Output the [X, Y] coordinate of the center of the cell containing the given text.  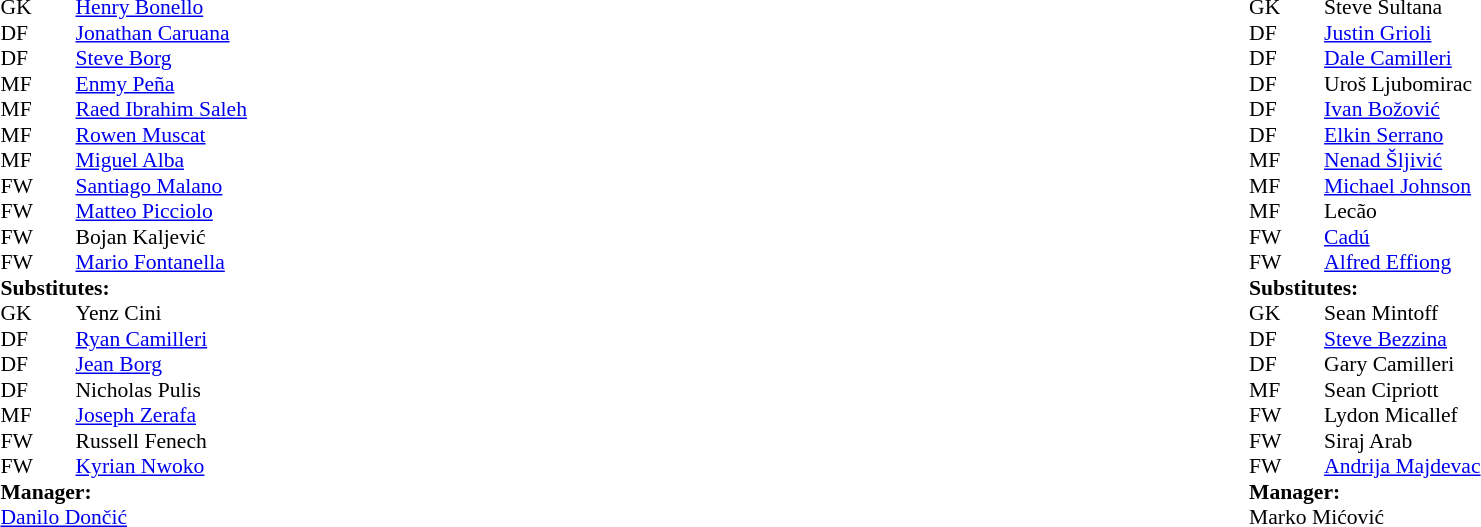
Raed Ibrahim Saleh [162, 109]
Jean Borg [162, 365]
Santiago Malano [162, 186]
Jonathan Caruana [162, 33]
Nicholas Pulis [162, 390]
Joseph Zerafa [162, 415]
Lydon Micallef [1402, 415]
Steve Borg [162, 59]
Justin Grioli [1402, 33]
Dale Camilleri [1402, 59]
Kyrian Nwoko [162, 467]
Russell Fenech [162, 441]
Alfred Effiong [1402, 263]
Lecão [1402, 211]
Ivan Božović [1402, 109]
Nenad Šljivić [1402, 161]
Ryan Camilleri [162, 339]
Mario Fontanella [162, 263]
Yenz Cini [162, 313]
Andrija Majdevac [1402, 467]
Enmy Peña [162, 84]
Miguel Alba [162, 161]
Gary Camilleri [1402, 365]
Sean Cipriott [1402, 390]
Cadú [1402, 237]
Steve Bezzina [1402, 339]
Sean Mintoff [1402, 313]
Rowen Muscat [162, 135]
Bojan Kaljević [162, 237]
Uroš Ljubomirac [1402, 84]
Siraj Arab [1402, 441]
Michael Johnson [1402, 186]
Elkin Serrano [1402, 135]
Matteo Picciolo [162, 211]
